Provide the (X, Y) coordinate of the cell's center where the given text is located.  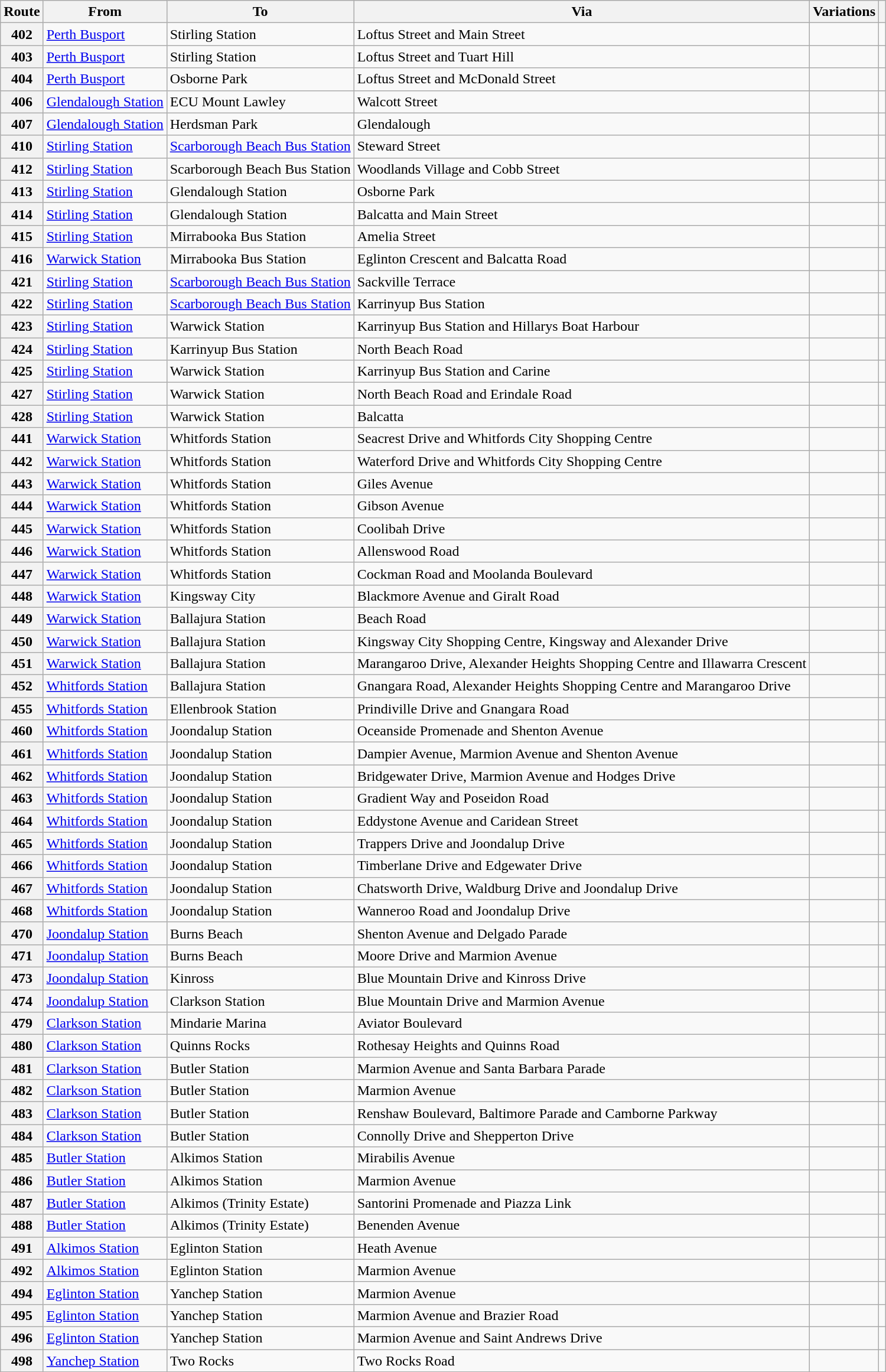
Moore Drive and Marmion Avenue (581, 956)
425 (22, 371)
Rothesay Heights and Quinns Road (581, 1046)
421 (22, 282)
470 (22, 933)
487 (22, 1203)
467 (22, 888)
Aviator Boulevard (581, 1024)
415 (22, 236)
414 (22, 214)
Karrinyup Bus Station and Carine (581, 371)
Kingsway City (260, 596)
407 (22, 124)
Marmion Avenue and Brazier Road (581, 1315)
441 (22, 439)
Woodlands Village and Cobb Street (581, 169)
443 (22, 484)
455 (22, 709)
Santorini Promenade and Piazza Link (581, 1203)
483 (22, 1113)
Mirabilis Avenue (581, 1158)
463 (22, 799)
Walcott Street (581, 102)
Amelia Street (581, 236)
413 (22, 191)
Mindarie Marina (260, 1024)
Steward Street (581, 146)
Balcatta (581, 416)
Loftus Street and Main Street (581, 34)
Kinross (260, 978)
ECU Mount Lawley (260, 102)
Karrinyup Bus Station and Hillarys Boat Harbour (581, 327)
Marangaroo Drive, Alexander Heights Shopping Centre and Illawarra Crescent (581, 664)
Heath Avenue (581, 1248)
428 (22, 416)
485 (22, 1158)
424 (22, 349)
Prindiville Drive and Gnangara Road (581, 709)
From (105, 12)
Gnangara Road, Alexander Heights Shopping Centre and Marangaroo Drive (581, 686)
464 (22, 821)
Marmion Avenue and Saint Andrews Drive (581, 1338)
465 (22, 843)
Quinns Rocks (260, 1046)
406 (22, 102)
404 (22, 79)
Oceanside Promenade and Shenton Avenue (581, 731)
Gibson Avenue (581, 506)
488 (22, 1226)
Blue Mountain Drive and Marmion Avenue (581, 1001)
Balcatta and Main Street (581, 214)
Two Rocks Road (581, 1360)
Loftus Street and Tuart Hill (581, 57)
442 (22, 461)
452 (22, 686)
Waterford Drive and Whitfords City Shopping Centre (581, 461)
Loftus Street and McDonald Street (581, 79)
Cockman Road and Moolanda Boulevard (581, 573)
451 (22, 664)
481 (22, 1068)
Timberlane Drive and Edgewater Drive (581, 866)
492 (22, 1270)
468 (22, 911)
474 (22, 1001)
Variations (845, 12)
494 (22, 1293)
Seacrest Drive and Whitfords City Shopping Centre (581, 439)
498 (22, 1360)
479 (22, 1024)
449 (22, 618)
Glendalough (581, 124)
460 (22, 731)
North Beach Road (581, 349)
495 (22, 1315)
Bridgewater Drive, Marmion Avenue and Hodges Drive (581, 776)
412 (22, 169)
Eddystone Avenue and Caridean Street (581, 821)
Sackville Terrace (581, 282)
Eglinton Crescent and Balcatta Road (581, 259)
480 (22, 1046)
Beach Road (581, 618)
Shenton Avenue and Delgado Parade (581, 933)
461 (22, 754)
Kingsway City Shopping Centre, Kingsway and Alexander Drive (581, 641)
Giles Avenue (581, 484)
Benenden Avenue (581, 1226)
Marmion Avenue and Santa Barbara Parade (581, 1068)
Connolly Drive and Shepperton Drive (581, 1136)
445 (22, 529)
486 (22, 1181)
427 (22, 394)
496 (22, 1338)
403 (22, 57)
Via (581, 12)
Blue Mountain Drive and Kinross Drive (581, 978)
North Beach Road and Erindale Road (581, 394)
Renshaw Boulevard, Baltimore Parade and Camborne Parkway (581, 1113)
422 (22, 304)
402 (22, 34)
410 (22, 146)
471 (22, 956)
Trappers Drive and Joondalup Drive (581, 843)
Chatsworth Drive, Waldburg Drive and Joondalup Drive (581, 888)
Wanneroo Road and Joondalup Drive (581, 911)
Allenswood Road (581, 551)
Two Rocks (260, 1360)
491 (22, 1248)
416 (22, 259)
Ellenbrook Station (260, 709)
Blackmore Avenue and Giralt Road (581, 596)
Dampier Avenue, Marmion Avenue and Shenton Avenue (581, 754)
Coolibah Drive (581, 529)
462 (22, 776)
473 (22, 978)
446 (22, 551)
466 (22, 866)
Route (22, 12)
450 (22, 641)
Gradient Way and Poseidon Road (581, 799)
To (260, 12)
482 (22, 1091)
Herdsman Park (260, 124)
447 (22, 573)
444 (22, 506)
448 (22, 596)
484 (22, 1136)
423 (22, 327)
